Pinpoint the cell where the given text exists, returning its (x, y) midpoint coordinate. 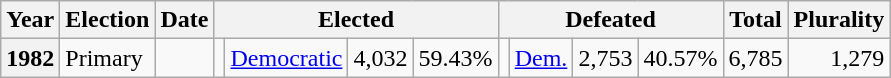
2,753 (606, 58)
Democratic (286, 58)
40.57% (680, 58)
Year (30, 20)
Total (756, 20)
Election (108, 20)
Date (184, 20)
1,279 (839, 58)
Dem. (541, 58)
Plurality (839, 20)
4,032 (380, 58)
6,785 (756, 58)
Elected (356, 20)
Defeated (610, 20)
59.43% (456, 58)
Primary (108, 58)
1982 (30, 58)
